Scan for the cell matching the given text and deliver its [x, y] coordinate at center. 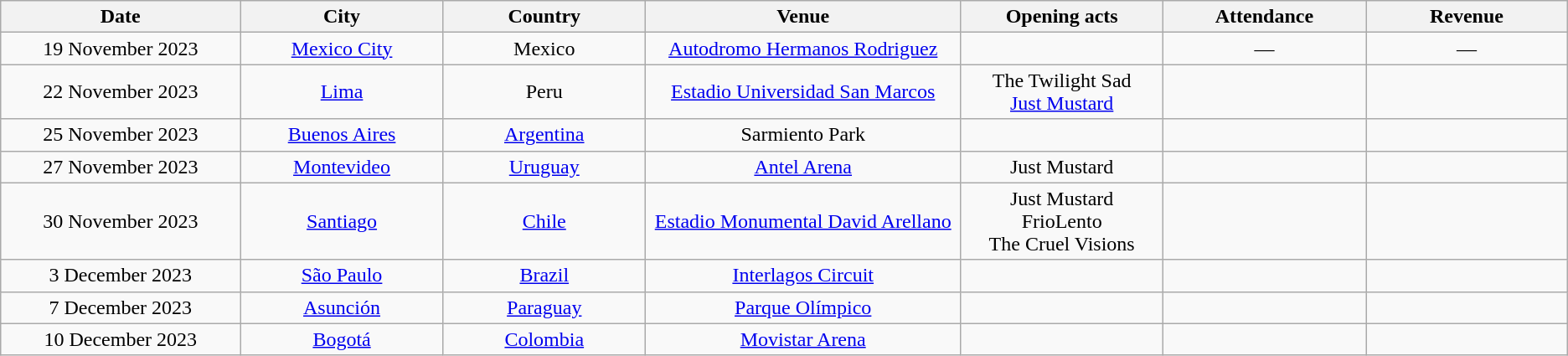
30 November 2023 [121, 221]
7 December 2023 [121, 307]
Argentina [544, 135]
Just Mustard [1062, 167]
Colombia [544, 339]
Chile [544, 221]
Paraguay [544, 307]
Opening acts [1062, 17]
Uruguay [544, 167]
Autodromo Hermanos Rodriguez [802, 49]
Movistar Arena [802, 339]
São Paulo [342, 276]
Peru [544, 92]
City [342, 17]
Brazil [544, 276]
Revenue [1467, 17]
Antel Arena [802, 167]
22 November 2023 [121, 92]
Parque Olímpico [802, 307]
Date [121, 17]
Country [544, 17]
Montevideo [342, 167]
Just Mustard FrioLento The Cruel Visions [1062, 221]
Bogotá [342, 339]
Estadio Universidad San Marcos [802, 92]
10 December 2023 [121, 339]
Sarmiento Park [802, 135]
Mexico [544, 49]
Lima [342, 92]
Venue [802, 17]
The Twilight Sad Just Mustard [1062, 92]
25 November 2023 [121, 135]
Asunción [342, 307]
Attendance [1265, 17]
Mexico City [342, 49]
Santiago [342, 221]
27 November 2023 [121, 167]
19 November 2023 [121, 49]
Interlagos Circuit [802, 276]
3 December 2023 [121, 276]
Estadio Monumental David Arellano [802, 221]
Buenos Aires [342, 135]
